Scan for the cell matching the given text and deliver its (x, y) coordinate at center. 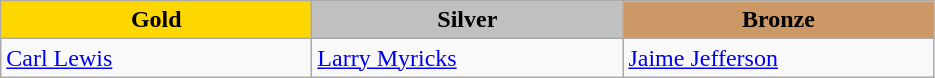
Bronze (778, 20)
Larry Myricks (468, 58)
Silver (468, 20)
Carl Lewis (156, 58)
Jaime Jefferson (778, 58)
Gold (156, 20)
